Extract the (x, y) coordinate from the center of the cell holding the provided text.  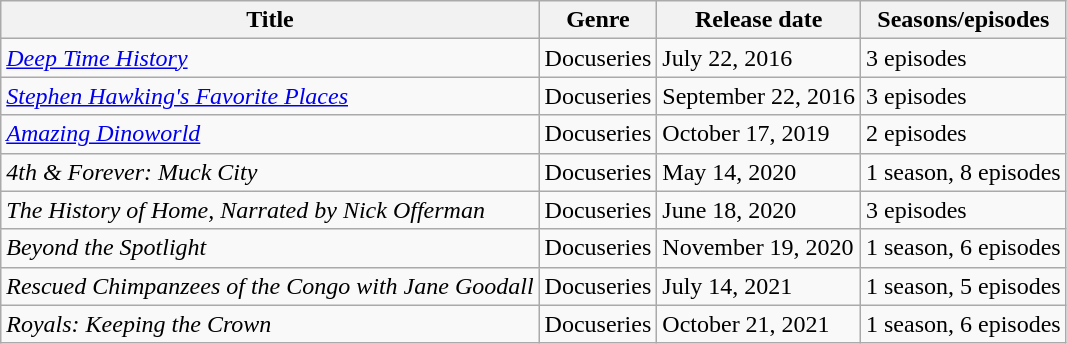
Release date (759, 20)
June 18, 2020 (759, 210)
October 21, 2021 (759, 324)
Genre (598, 20)
Seasons/episodes (963, 20)
May 14, 2020 (759, 172)
Rescued Chimpanzees of the Congo with Jane Goodall (270, 286)
Amazing Dinoworld (270, 134)
1 season, 8 episodes (963, 172)
July 14, 2021 (759, 286)
Stephen Hawking's Favorite Places (270, 96)
1 season, 5 episodes (963, 286)
The History of Home, Narrated by Nick Offerman (270, 210)
November 19, 2020 (759, 248)
4th & Forever: Muck City (270, 172)
2 episodes (963, 134)
Deep Time History (270, 58)
Beyond the Spotlight (270, 248)
September 22, 2016 (759, 96)
Title (270, 20)
July 22, 2016 (759, 58)
Royals: Keeping the Crown (270, 324)
October 17, 2019 (759, 134)
